Detect which cell encompasses the target text, then output its (x, y) center coordinate. 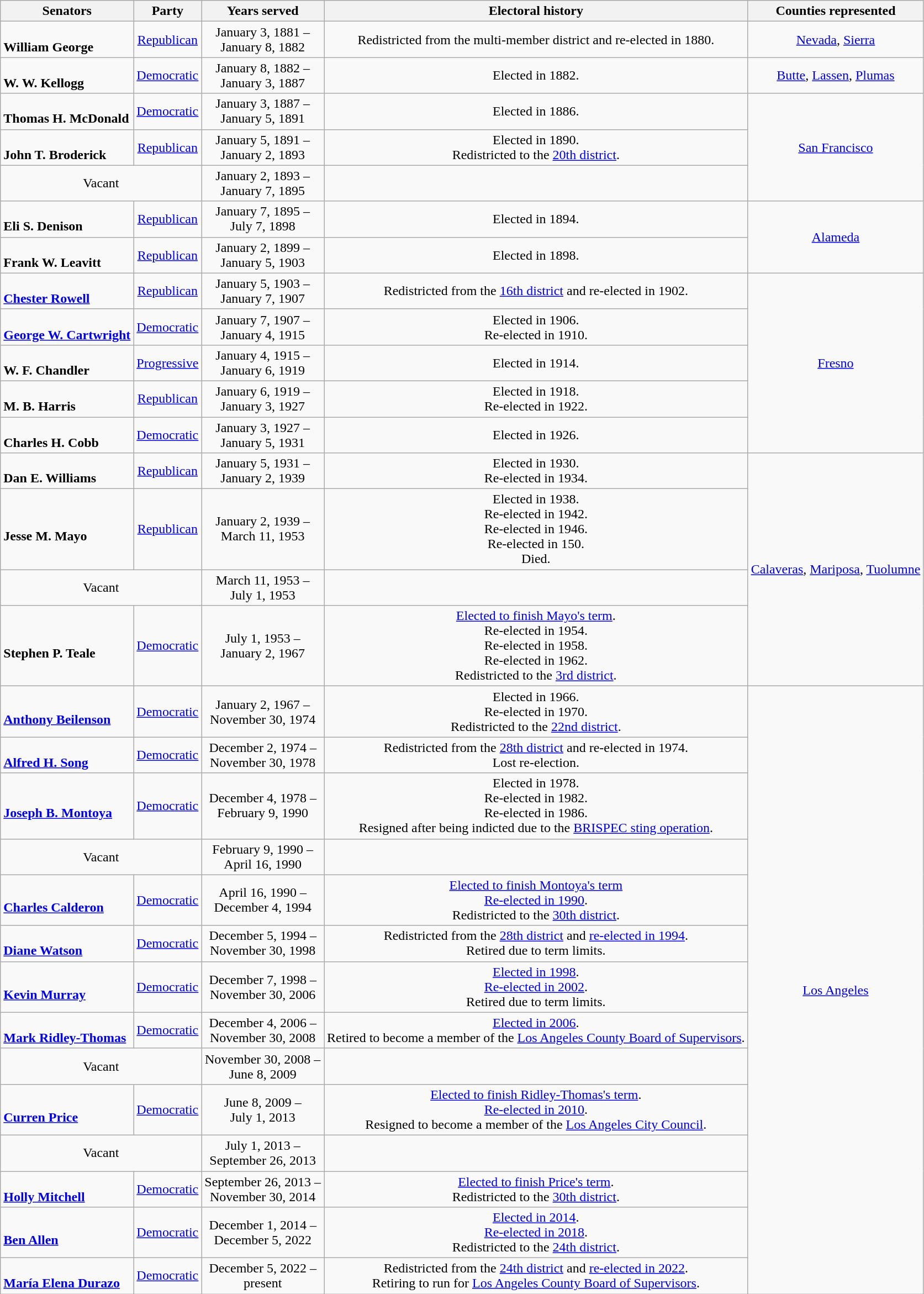
Elected in 1930. Re-elected in 1934. (536, 471)
M. B. Harris (67, 399)
Butte, Lassen, Plumas (836, 75)
Charles H. Cobb (67, 434)
Years served (263, 11)
Charles Calderon (67, 900)
December 4, 1978 – February 9, 1990 (263, 806)
John T. Broderick (67, 147)
Redistricted from the multi-member district and re-elected in 1880. (536, 40)
Ben Allen (67, 1233)
September 26, 2013 – November 30, 2014 (263, 1189)
Curren Price (67, 1109)
Los Angeles (836, 990)
María Elena Durazo (67, 1276)
Elected in 1938. Re-elected in 1942. Re-elected in 1946. Re-elected in 150. Died. (536, 529)
Elected in 2014. Re-elected in 2018. Redistricted to the 24th district. (536, 1233)
Elected to finish Montoya's term Re-elected in 1990. Redistricted to the 30th district. (536, 900)
Eli S. Denison (67, 219)
January 2, 1967 – November 30, 1974 (263, 712)
Redistricted from the 16th district and re-elected in 1902. (536, 291)
February 9, 1990 – April 16, 1990 (263, 856)
December 5, 1994 – November 30, 1998 (263, 944)
December 7, 1998 – November 30, 2006 (263, 987)
Kevin Murray (67, 987)
Elected in 1886. (536, 112)
July 1, 1953 – January 2, 1967 (263, 646)
Fresno (836, 362)
Thomas H. McDonald (67, 112)
Elected in 2006. Retired to become a member of the Los Angeles County Board of Supervisors. (536, 1030)
January 4, 1915 – January 6, 1919 (263, 362)
Electoral history (536, 11)
Joseph B. Montoya (67, 806)
January 2, 1939 – March 11, 1953 (263, 529)
Redistricted from the 28th district and re-elected in 1974. Lost re-election. (536, 755)
George W. Cartwright (67, 327)
Elected to finish Mayo's term. Re-elected in 1954. Re-elected in 1958. Re-elected in 1962. Redistricted to the 3rd district. (536, 646)
December 2, 1974 – November 30, 1978 (263, 755)
W. W. Kellogg (67, 75)
Frank W. Leavitt (67, 255)
June 8, 2009 – July 1, 2013 (263, 1109)
January 5, 1931 – January 2, 1939 (263, 471)
Elected in 1882. (536, 75)
Alameda (836, 237)
Holly Mitchell (67, 1189)
Elected in 1890. Redistricted to the 20th district. (536, 147)
Elected in 1978. Re-elected in 1982. Re-elected in 1986. Resigned after being indicted due to the BRISPEC sting operation. (536, 806)
Chester Rowell (67, 291)
March 11, 1953 – July 1, 1953 (263, 588)
Elected in 1918. Re-elected in 1922. (536, 399)
Anthony Beilenson (67, 712)
Mark Ridley-Thomas (67, 1030)
January 3, 1927 – January 5, 1931 (263, 434)
W. F. Chandler (67, 362)
Jesse M. Mayo (67, 529)
Senators (67, 11)
January 5, 1891 – January 2, 1893 (263, 147)
Elected in 1998. Re-elected in 2002. Retired due to term limits. (536, 987)
November 30, 2008 – June 8, 2009 (263, 1066)
Redistricted from the 24th district and re-elected in 2022. Retiring to run for Los Angeles County Board of Supervisors. (536, 1276)
December 4, 2006 – November 30, 2008 (263, 1030)
Alfred H. Song (67, 755)
Elected in 1894. (536, 219)
January 3, 1887 – January 5, 1891 (263, 112)
San Francisco (836, 147)
July 1, 2013 – September 26, 2013 (263, 1153)
Progressive (168, 362)
Diane Watson (67, 944)
January 6, 1919 – January 3, 1927 (263, 399)
Elected in 1898. (536, 255)
Elected in 1926. (536, 434)
January 3, 1881 – January 8, 1882 (263, 40)
December 1, 2014 – December 5, 2022 (263, 1233)
Party (168, 11)
Elected to finish Price's term. Redistricted to the 30th district. (536, 1189)
Redistricted from the 28th district and re-elected in 1994. Retired due to term limits. (536, 944)
Counties represented (836, 11)
Elected in 1966. Re-elected in 1970. Redistricted to the 22nd district. (536, 712)
January 2, 1893 – January 7, 1895 (263, 183)
William George (67, 40)
Stephen P. Teale (67, 646)
January 7, 1907 – January 4, 1915 (263, 327)
Calaveras, Mariposa, Tuolumne (836, 570)
January 2, 1899 – January 5, 1903 (263, 255)
Elected in 1914. (536, 362)
Nevada, Sierra (836, 40)
Elected to finish Ridley-Thomas's term. Re-elected in 2010. Resigned to become a member of the Los Angeles City Council. (536, 1109)
April 16, 1990 – December 4, 1994 (263, 900)
January 5, 1903 – January 7, 1907 (263, 291)
Elected in 1906. Re-elected in 1910. (536, 327)
January 7, 1895 – July 7, 1898 (263, 219)
Dan E. Williams (67, 471)
December 5, 2022 – present (263, 1276)
January 8, 1882 – January 3, 1887 (263, 75)
